Return the [x, y] coordinate for the center point of the cell that contains the specified text.  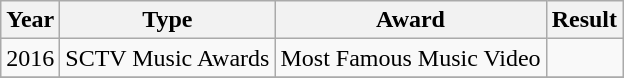
Most Famous Music Video [410, 58]
SCTV Music Awards [168, 58]
Result [584, 20]
2016 [30, 58]
Type [168, 20]
Year [30, 20]
Award [410, 20]
